Scan for the cell matching the given text and deliver its [x, y] coordinate at center. 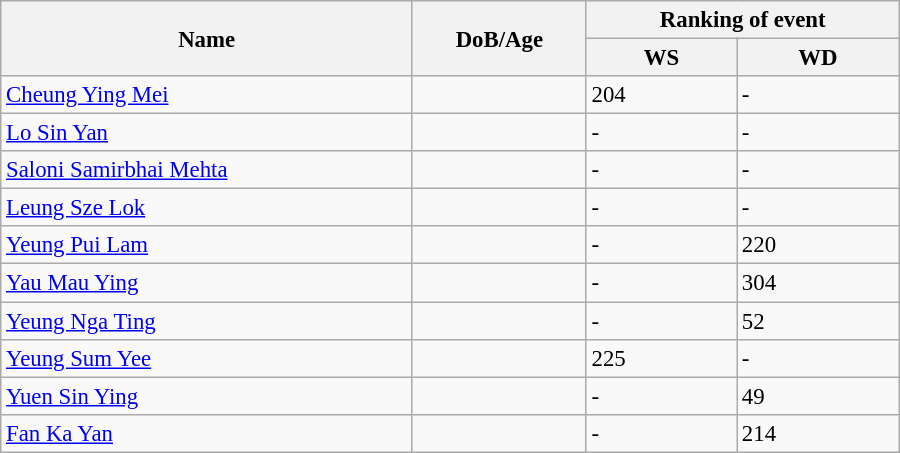
Yeung Pui Lam [207, 245]
49 [818, 396]
214 [818, 433]
DoB/Age [499, 38]
Ranking of event [742, 20]
225 [661, 358]
52 [818, 321]
304 [818, 283]
Yau Mau Ying [207, 283]
Yeung Sum Yee [207, 358]
220 [818, 245]
WS [661, 58]
204 [661, 95]
Saloni Samirbhai Mehta [207, 170]
Fan Ka Yan [207, 433]
Leung Sze Lok [207, 208]
WD [818, 58]
Yeung Nga Ting [207, 321]
Cheung Ying Mei [207, 95]
Yuen Sin Ying [207, 396]
Name [207, 38]
Lo Sin Yan [207, 133]
